For the text-containing cell, return its midpoint in (x, y) coordinate format. 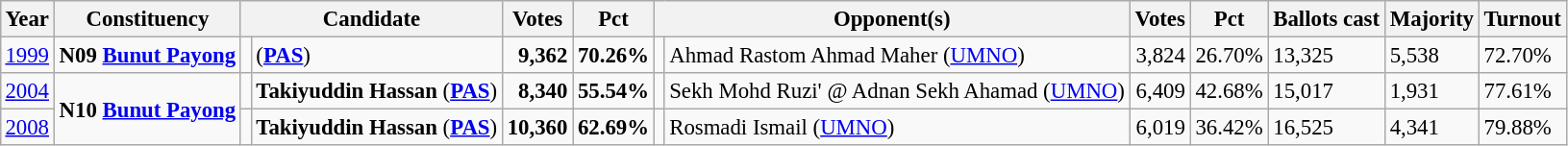
16,525 (1327, 128)
Candidate (371, 19)
Constituency (147, 19)
3,824 (1159, 55)
2008 (27, 128)
Opponent(s) (892, 19)
6,409 (1159, 91)
Ballots cast (1327, 19)
Majority (1431, 19)
72.70% (1523, 55)
62.69% (613, 128)
Ahmad Rastom Ahmad Maher (UMNO) (897, 55)
1999 (27, 55)
77.61% (1523, 91)
4,341 (1431, 128)
2004 (27, 91)
Sekh Mohd Ruzi' @ Adnan Sekh Ahamad (UMNO) (897, 91)
79.88% (1523, 128)
(PAS) (377, 55)
6,019 (1159, 128)
Rosmadi Ismail (UMNO) (897, 128)
36.42% (1229, 128)
Year (27, 19)
5,538 (1431, 55)
9,362 (536, 55)
10,360 (536, 128)
15,017 (1327, 91)
Turnout (1523, 19)
8,340 (536, 91)
26.70% (1229, 55)
1,931 (1431, 91)
55.54% (613, 91)
N10 Bunut Payong (147, 109)
N09 Bunut Payong (147, 55)
42.68% (1229, 91)
70.26% (613, 55)
13,325 (1327, 55)
